Pinpoint the cell where the given text exists, returning its (x, y) midpoint coordinate. 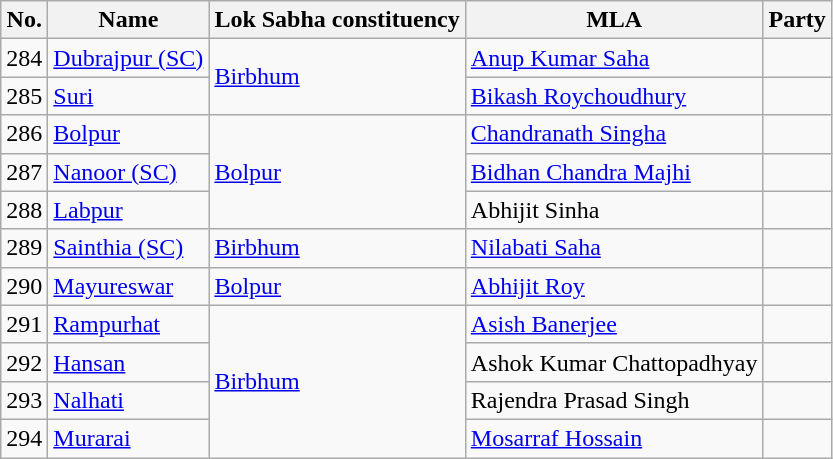
285 (24, 96)
Rampurhat (128, 324)
291 (24, 324)
292 (24, 362)
Party (797, 20)
Asish Banerjee (614, 324)
Suri (128, 96)
286 (24, 134)
Bikash Roychoudhury (614, 96)
Mosarraf Hossain (614, 438)
Sainthia (SC) (128, 248)
Nalhati (128, 400)
Labpur (128, 210)
Anup Kumar Saha (614, 58)
Mayureswar (128, 286)
Name (128, 20)
Ashok Kumar Chattopadhyay (614, 362)
293 (24, 400)
Lok Sabha constituency (337, 20)
294 (24, 438)
Rajendra Prasad Singh (614, 400)
MLA (614, 20)
Nanoor (SC) (128, 172)
Murarai (128, 438)
Hansan (128, 362)
289 (24, 248)
Abhijit Roy (614, 286)
No. (24, 20)
290 (24, 286)
Bidhan Chandra Majhi (614, 172)
288 (24, 210)
287 (24, 172)
Chandranath Singha (614, 134)
284 (24, 58)
Dubrajpur (SC) (128, 58)
Abhijit Sinha (614, 210)
Nilabati Saha (614, 248)
